Identify which cell holds the provided text, then report its [x, y] central coordinate. 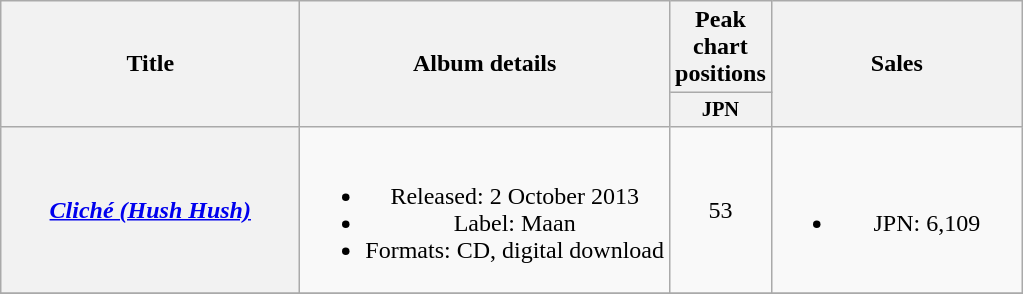
Title [150, 64]
Sales [896, 64]
JPN: 6,109 [896, 210]
Album details [485, 64]
Cliché (Hush Hush) [150, 210]
Peak chart positions [721, 47]
53 [721, 210]
Released: 2 October 2013Label: MaanFormats: CD, digital download [485, 210]
JPN [721, 110]
